Capture the cell that displays the provided text and extract its (X, Y) central coordinate. 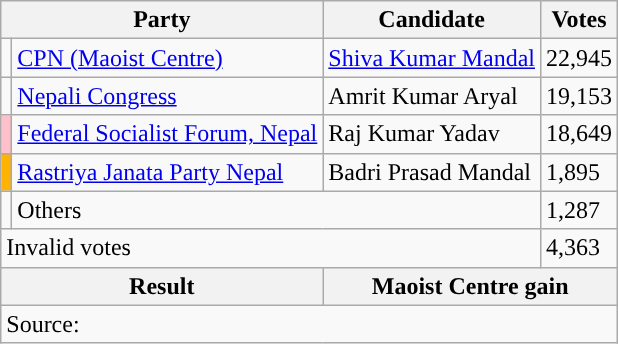
Badri Prasad Mandal (432, 172)
19,153 (580, 96)
CPN (Maoist Centre) (168, 58)
Amrit Kumar Aryal (432, 96)
Nepali Congress (168, 96)
Rastriya Janata Party Nepal (168, 172)
Party (162, 20)
4,363 (580, 248)
22,945 (580, 58)
Maoist Centre gain (470, 286)
Others (276, 210)
Raj Kumar Yadav (432, 134)
18,649 (580, 134)
Invalid votes (271, 248)
Source: (310, 324)
1,287 (580, 210)
Candidate (432, 20)
Shiva Kumar Mandal (432, 58)
1,895 (580, 172)
Result (162, 286)
Federal Socialist Forum, Nepal (168, 134)
Votes (580, 20)
